Return (x, y) of the center of cell containing provided text 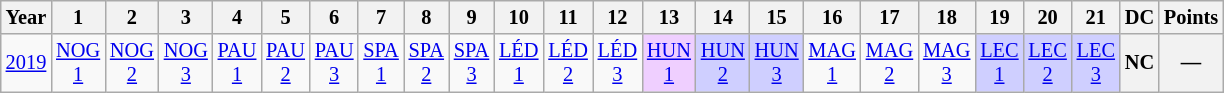
2019 (26, 63)
PAU1 (238, 63)
20 (1047, 17)
7 (380, 17)
Year (26, 17)
9 (472, 17)
LEC2 (1047, 63)
NOG3 (186, 63)
5 (286, 17)
15 (777, 17)
PAU3 (334, 63)
17 (890, 17)
10 (518, 17)
SPA1 (380, 63)
LEC3 (1096, 63)
HUN2 (723, 63)
14 (723, 17)
11 (568, 17)
LÉD3 (618, 63)
18 (946, 17)
2 (132, 17)
NOG1 (78, 63)
DC (1140, 17)
LEC1 (999, 63)
13 (669, 17)
21 (1096, 17)
NC (1140, 63)
NOG2 (132, 63)
LÉD2 (568, 63)
MAG2 (890, 63)
LÉD1 (518, 63)
4 (238, 17)
1 (78, 17)
HUN3 (777, 63)
PAU2 (286, 63)
MAG3 (946, 63)
MAG1 (832, 63)
HUN1 (669, 63)
Points (1191, 17)
8 (426, 17)
16 (832, 17)
19 (999, 17)
12 (618, 17)
SPA3 (472, 63)
3 (186, 17)
— (1191, 63)
6 (334, 17)
SPA2 (426, 63)
